Determine the (X, Y) coordinate at the center of the cell enclosing the given text.  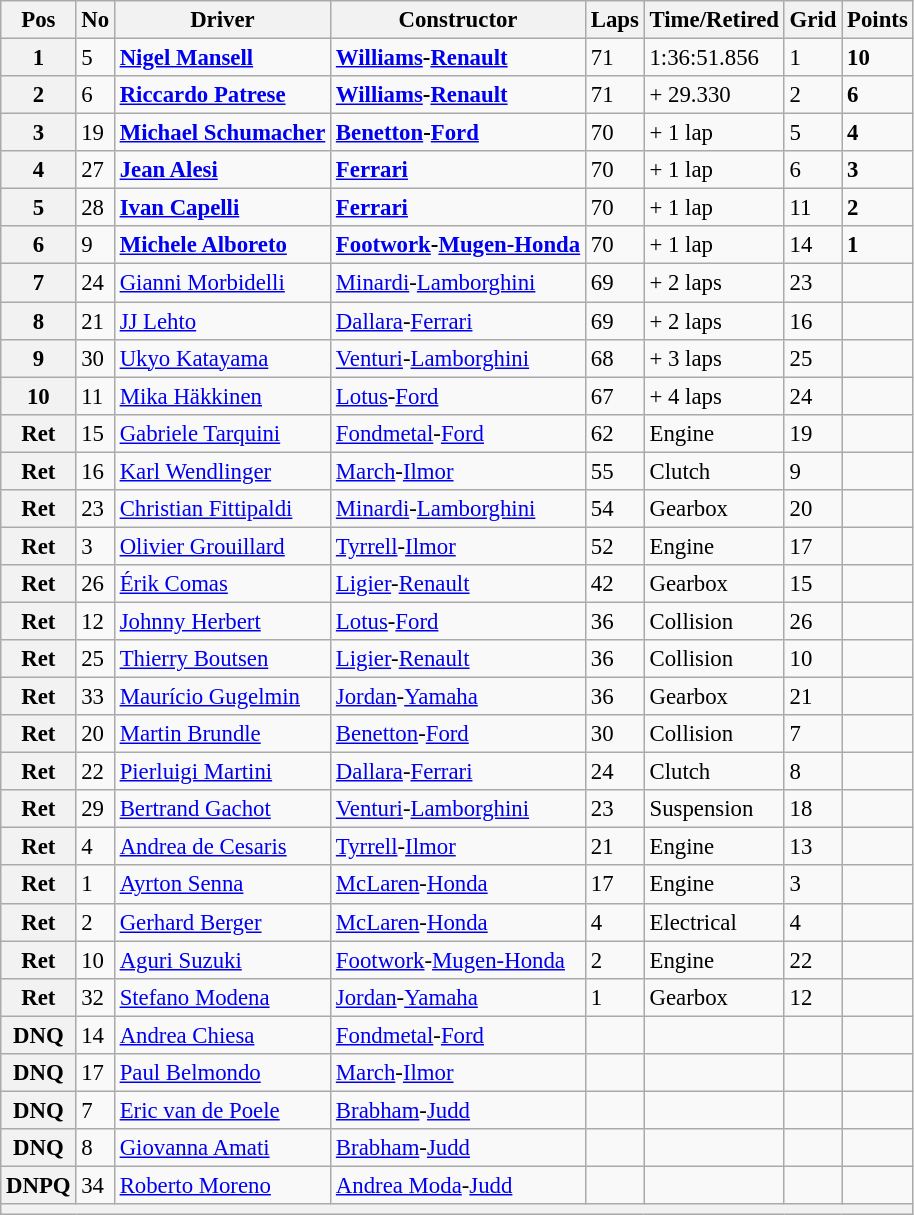
27 (95, 170)
Andrea Chiesa (222, 1035)
Eric van de Poele (222, 1110)
+ 29.330 (714, 95)
Ayrton Senna (222, 885)
Michele Alboreto (222, 245)
1:36:51.856 (714, 58)
68 (614, 358)
+ 3 laps (714, 358)
Pierluigi Martini (222, 772)
Laps (614, 20)
29 (95, 809)
Paul Belmondo (222, 1073)
Maurício Gugelmin (222, 697)
Riccardo Patrese (222, 95)
52 (614, 546)
Ukyo Katayama (222, 358)
Ivan Capelli (222, 208)
42 (614, 584)
No (95, 20)
+ 4 laps (714, 396)
Thierry Boutsen (222, 659)
13 (812, 847)
Bertrand Gachot (222, 809)
Karl Wendlinger (222, 471)
Giovanna Amati (222, 1148)
Gianni Morbidelli (222, 283)
Andrea Moda-Judd (458, 1185)
DNPQ (38, 1185)
Christian Fittipaldi (222, 509)
Érik Comas (222, 584)
Time/Retired (714, 20)
62 (614, 433)
Martin Brundle (222, 734)
Gerhard Berger (222, 922)
18 (812, 809)
Grid (812, 20)
Points (878, 20)
Aguri Suzuki (222, 960)
32 (95, 997)
33 (95, 697)
Driver (222, 20)
Roberto Moreno (222, 1185)
JJ Lehto (222, 321)
Jean Alesi (222, 170)
Pos (38, 20)
Michael Schumacher (222, 133)
Andrea de Cesaris (222, 847)
Gabriele Tarquini (222, 433)
55 (614, 471)
Electrical (714, 922)
Olivier Grouillard (222, 546)
Mika Häkkinen (222, 396)
Johnny Herbert (222, 621)
28 (95, 208)
Suspension (714, 809)
Stefano Modena (222, 997)
Constructor (458, 20)
67 (614, 396)
54 (614, 509)
34 (95, 1185)
Nigel Mansell (222, 58)
